For the text-containing cell, return its midpoint in [x, y] coordinate format. 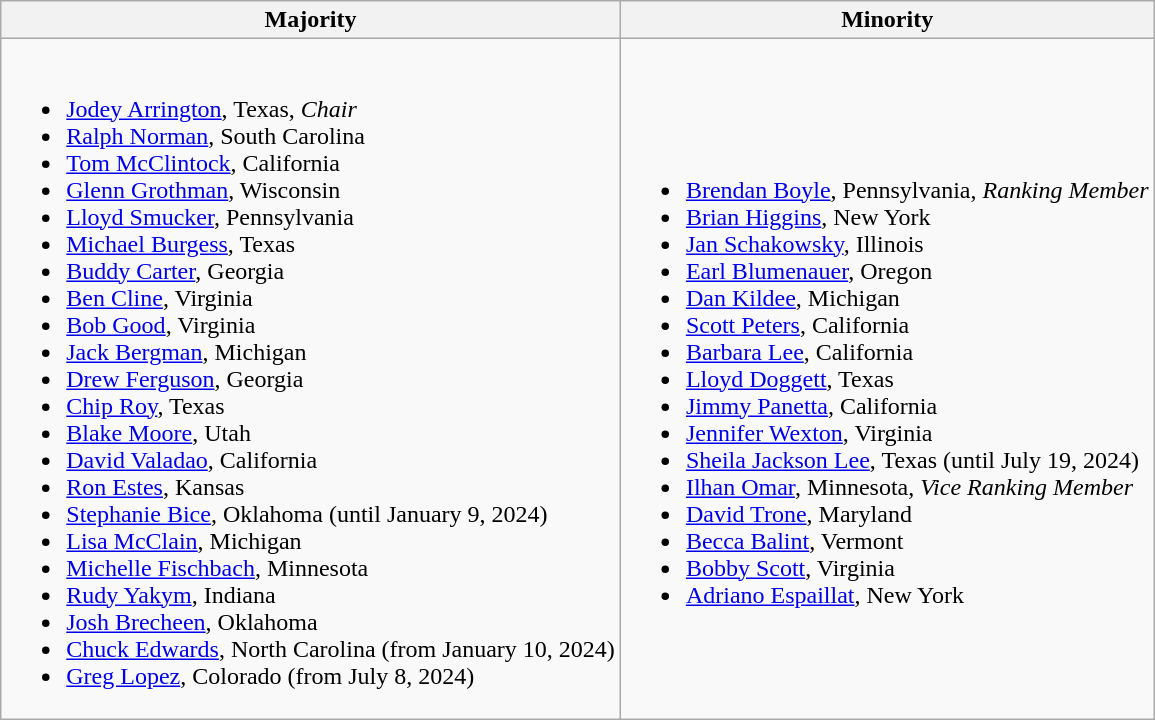
Majority [311, 20]
Minority [887, 20]
